Output the (x, y) coordinate of the center of the cell containing the given text.  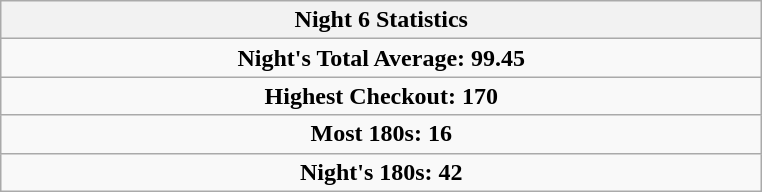
Night's 180s: 42 (382, 172)
Night 6 Statistics (382, 20)
Highest Checkout: 170 (382, 96)
Most 180s: 16 (382, 134)
Night's Total Average: 99.45 (382, 58)
